Search for the cell housing the specified text and yield its [x, y] center coordinate. 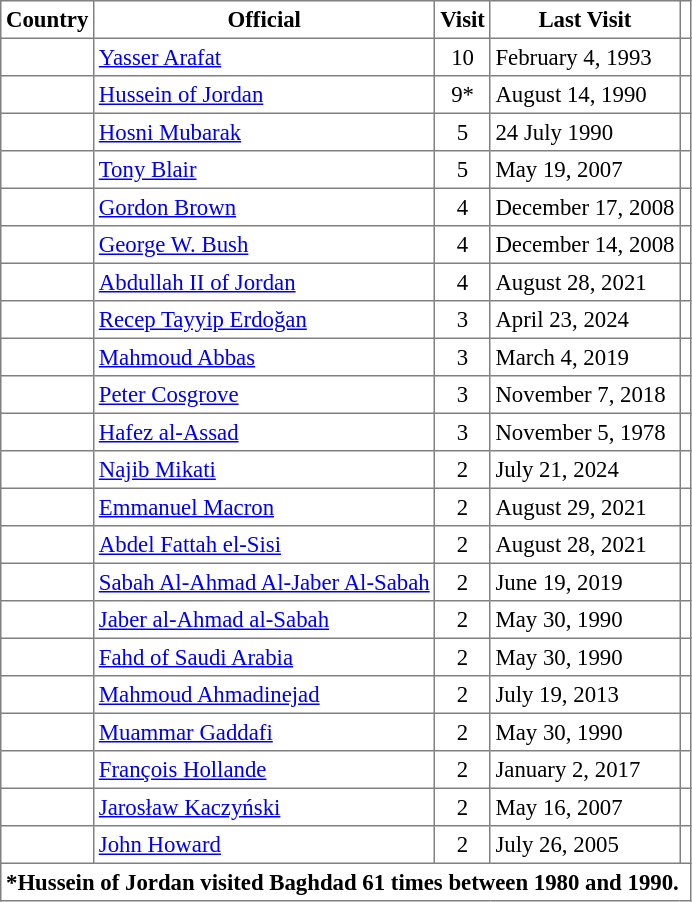
August 29, 2021 [585, 507]
Mahmoud Abbas [264, 357]
Official [264, 20]
May 16, 2007 [585, 807]
Yasser Arafat [264, 57]
Visit [462, 20]
Hafez al-Assad [264, 432]
Jarosław Kaczyński [264, 807]
Mahmoud Ahmadinejad [264, 695]
February 4, 1993 [585, 57]
November 7, 2018 [585, 395]
10 [462, 57]
Najib Mikati [264, 470]
Abdullah II of Jordan [264, 282]
November 5, 1978 [585, 432]
Hussein of Jordan [264, 95]
Last Visit [585, 20]
Jaber al-Ahmad al-Sabah [264, 620]
June 19, 2019 [585, 582]
December 17, 2008 [585, 207]
Peter Cosgrove [264, 395]
July 21, 2024 [585, 470]
9* [462, 95]
July 19, 2013 [585, 695]
Fahd of Saudi Arabia [264, 657]
August 14, 1990 [585, 95]
Recep Tayyip Erdoğan [264, 320]
Sabah Al-Ahmad Al-Jaber Al-Sabah [264, 582]
March 4, 2019 [585, 357]
January 2, 2017 [585, 770]
George W. Bush [264, 245]
Emmanuel Macron [264, 507]
Abdel Fattah el-Sisi [264, 545]
July 26, 2005 [585, 845]
Muammar Gaddafi [264, 732]
December 14, 2008 [585, 245]
May 19, 2007 [585, 170]
Country [48, 20]
John Howard [264, 845]
Gordon Brown [264, 207]
*Hussein of Jordan visited Baghdad 61 times between 1980 and 1990. [346, 882]
24 July 1990 [585, 132]
Tony Blair [264, 170]
April 23, 2024 [585, 320]
François Hollande [264, 770]
Hosni Mubarak [264, 132]
